Locate the cell with the specified text and output its [X, Y] center coordinate. 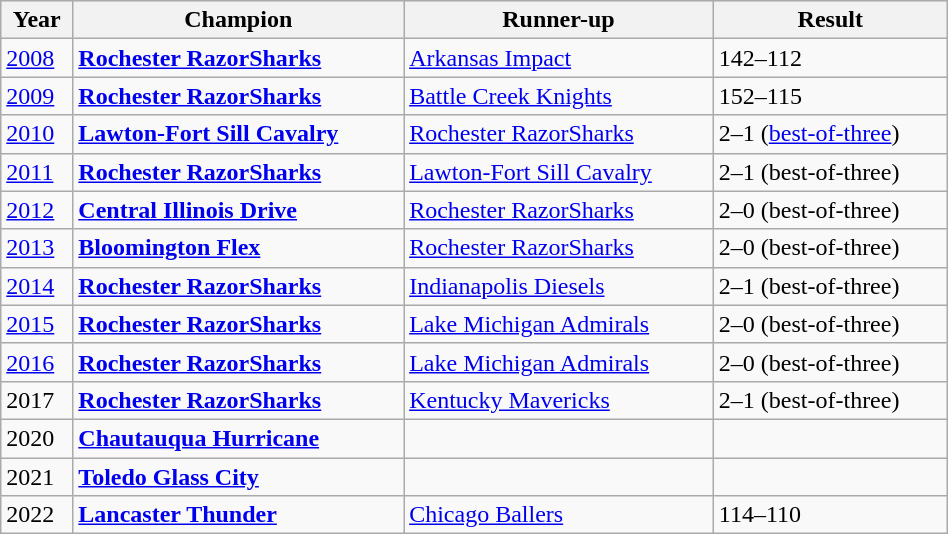
2010 [37, 134]
Battle Creek Knights [559, 96]
2017 [37, 400]
Chicago Ballers [559, 515]
2022 [37, 515]
2020 [37, 438]
2012 [37, 210]
2014 [37, 286]
Lancaster Thunder [238, 515]
Indianapolis Diesels [559, 286]
Arkansas Impact [559, 58]
2009 [37, 96]
2013 [37, 248]
Champion [238, 20]
Runner-up [559, 20]
2021 [37, 477]
Kentucky Mavericks [559, 400]
2015 [37, 324]
Toledo Glass City [238, 477]
142–112 [830, 58]
Result [830, 20]
2008 [37, 58]
Chautauqua Hurricane [238, 438]
Year [37, 20]
114–110 [830, 515]
Bloomington Flex [238, 248]
Central Illinois Drive [238, 210]
2011 [37, 172]
152–115 [830, 96]
2016 [37, 362]
